Search for the cell housing the specified text and yield its (x, y) center coordinate. 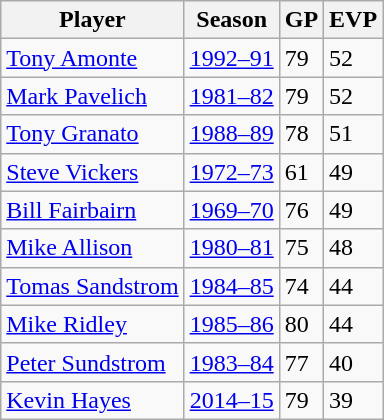
Mike Allison (92, 248)
Player (92, 20)
61 (301, 172)
1985–86 (232, 324)
EVP (354, 20)
Peter Sundstrom (92, 362)
51 (354, 134)
77 (301, 362)
Tony Granato (92, 134)
40 (354, 362)
2014–15 (232, 400)
1969–70 (232, 210)
Mark Pavelich (92, 96)
Season (232, 20)
1992–91 (232, 58)
Mike Ridley (92, 324)
1981–82 (232, 96)
78 (301, 134)
74 (301, 286)
Tony Amonte (92, 58)
39 (354, 400)
Kevin Hayes (92, 400)
1983–84 (232, 362)
80 (301, 324)
76 (301, 210)
75 (301, 248)
GP (301, 20)
1980–81 (232, 248)
1984–85 (232, 286)
Bill Fairbairn (92, 210)
1988–89 (232, 134)
Steve Vickers (92, 172)
Tomas Sandstrom (92, 286)
48 (354, 248)
1972–73 (232, 172)
